Extract the (x, y) coordinate from the center of the cell holding the provided text.  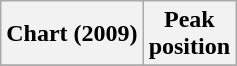
Peakposition (189, 34)
Chart (2009) (72, 34)
